Provide the (x, y) coordinate of the cell's center where the given text is located.  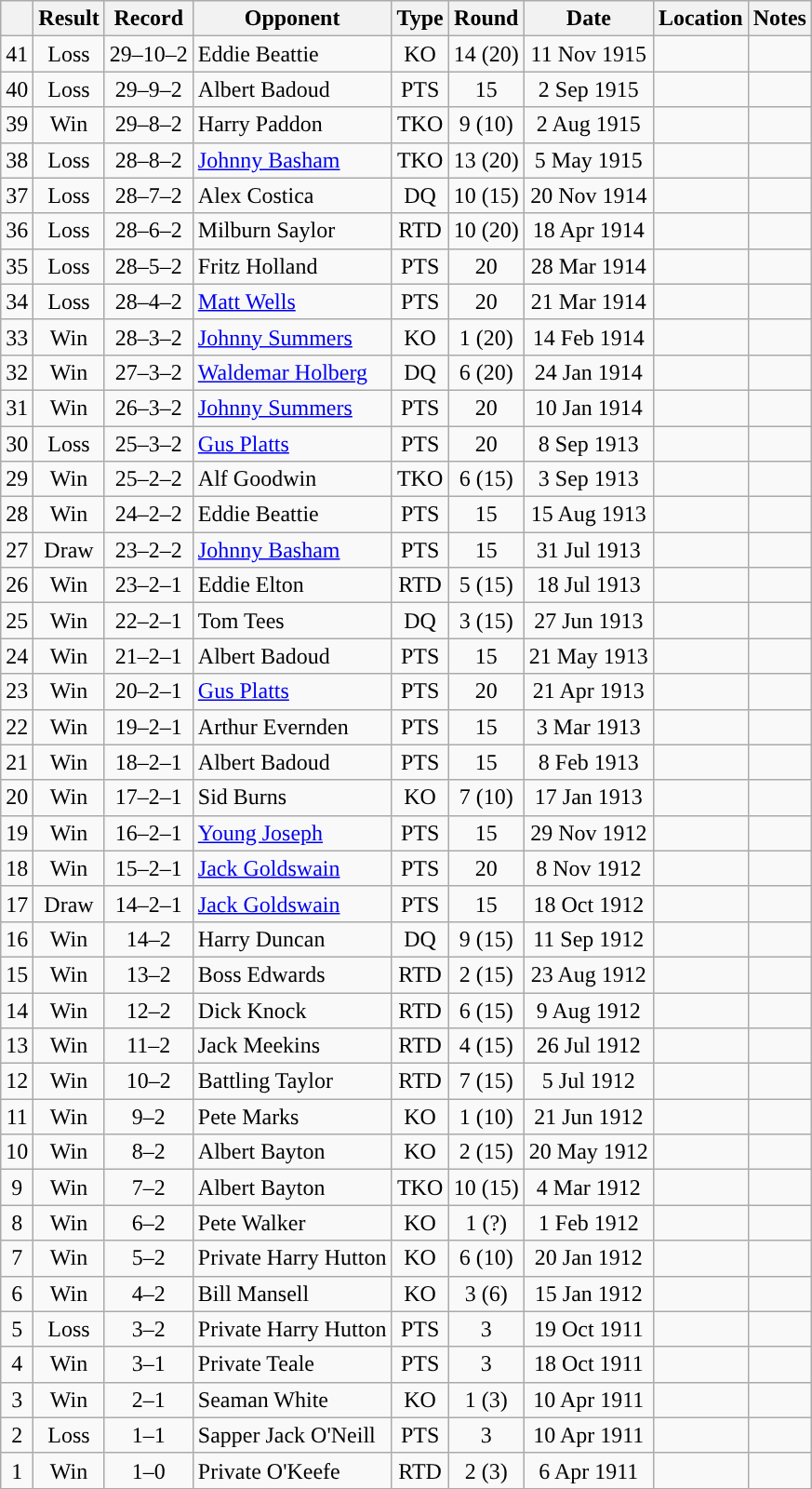
11 Nov 1915 (588, 54)
5 (15) (486, 585)
9 (17, 1187)
18 Apr 1914 (588, 231)
7 (17, 1258)
18 Oct 1912 (588, 904)
25 (17, 621)
21 Jun 1912 (588, 1117)
15 Jan 1912 (588, 1294)
21 May 1913 (588, 656)
5 Jul 1912 (588, 1081)
2 (3) (486, 1470)
10 Jan 1914 (588, 408)
11 Sep 1912 (588, 939)
4 (17, 1364)
26 (17, 585)
Sid Burns (292, 798)
7–2 (149, 1187)
Round (486, 19)
29 Nov 1912 (588, 833)
Private Teale (292, 1364)
2 Aug 1915 (588, 125)
Alf Goodwin (292, 479)
8 Sep 1913 (588, 444)
6–2 (149, 1223)
2–1 (149, 1400)
1 (20) (486, 337)
10–2 (149, 1081)
2 Sep 1915 (588, 89)
37 (17, 195)
Pete Walker (292, 1223)
6 (17, 1294)
38 (17, 160)
27 Jun 1913 (588, 621)
Matt Wells (292, 302)
17–2–1 (149, 798)
6 Apr 1911 (588, 1470)
3 Sep 1913 (588, 479)
5 May 1915 (588, 160)
12–2 (149, 1010)
Result (69, 19)
31 (17, 408)
35 (17, 266)
25–3–2 (149, 444)
40 (17, 89)
11 (17, 1117)
20–2–1 (149, 691)
20 May 1912 (588, 1152)
1 (10) (486, 1117)
11–2 (149, 1046)
17 (17, 904)
23–2–1 (149, 585)
7 (15) (486, 1081)
Location (700, 19)
Pete Marks (292, 1117)
6 (20) (486, 372)
14 (20) (486, 54)
23–2–2 (149, 550)
14 Feb 1914 (588, 337)
21 Mar 1914 (588, 302)
Eddie Elton (292, 585)
16–2–1 (149, 833)
29–8–2 (149, 125)
19 (17, 833)
14 (17, 1010)
9–2 (149, 1117)
Bill Mansell (292, 1294)
8–2 (149, 1152)
Harry Duncan (292, 939)
14–2 (149, 939)
5–2 (149, 1258)
24 (17, 656)
Date (588, 19)
22 (17, 727)
28–6–2 (149, 231)
17 Jan 1913 (588, 798)
9 (15) (486, 939)
21 Apr 1913 (588, 691)
12 (17, 1081)
3–2 (149, 1329)
30 (17, 444)
31 Jul 1913 (588, 550)
4 Mar 1912 (588, 1187)
Sapper Jack O'Neill (292, 1435)
21 (17, 762)
20 Nov 1914 (588, 195)
23 Aug 1912 (588, 974)
2 (17, 1435)
5 (17, 1329)
18 Oct 1911 (588, 1364)
3–1 (149, 1364)
Waldemar Holberg (292, 372)
28–7–2 (149, 195)
Notes (779, 19)
Jack Meekins (292, 1046)
33 (17, 337)
18 Jul 1913 (588, 585)
Fritz Holland (292, 266)
13 (17, 1046)
24 Jan 1914 (588, 372)
8 Nov 1912 (588, 868)
13 (20) (486, 160)
9 (10) (486, 125)
8 (17, 1223)
15 Aug 1913 (588, 515)
22–2–1 (149, 621)
1 Feb 1912 (588, 1223)
18–2–1 (149, 762)
27–3–2 (149, 372)
Arthur Evernden (292, 727)
10 (17, 1152)
28–5–2 (149, 266)
28 (17, 515)
34 (17, 302)
Young Joseph (292, 833)
26 Jul 1912 (588, 1046)
19 Oct 1911 (588, 1329)
36 (17, 231)
23 (17, 691)
28–3–2 (149, 337)
28–8–2 (149, 160)
Private O'Keefe (292, 1470)
Dick Knock (292, 1010)
16 (17, 939)
21–2–1 (149, 656)
Tom Tees (292, 621)
4 (15) (486, 1046)
20 Jan 1912 (588, 1258)
Boss Edwards (292, 974)
8 Feb 1913 (588, 762)
3 (6) (486, 1294)
Record (149, 19)
Harry Paddon (292, 125)
1–0 (149, 1470)
6 (10) (486, 1258)
39 (17, 125)
29–9–2 (149, 89)
1–1 (149, 1435)
Battling Taylor (292, 1081)
26–3–2 (149, 408)
32 (17, 372)
24–2–2 (149, 515)
4–2 (149, 1294)
29 (17, 479)
10 (20) (486, 231)
Seaman White (292, 1400)
27 (17, 550)
25–2–2 (149, 479)
13–2 (149, 974)
41 (17, 54)
9 Aug 1912 (588, 1010)
1 (?) (486, 1223)
28 Mar 1914 (588, 266)
Alex Costica (292, 195)
15–2–1 (149, 868)
7 (10) (486, 798)
29–10–2 (149, 54)
1 (3) (486, 1400)
18 (17, 868)
19–2–1 (149, 727)
Type (420, 19)
28–4–2 (149, 302)
Opponent (292, 19)
1 (17, 1470)
3 Mar 1913 (588, 727)
Milburn Saylor (292, 231)
3 (15) (486, 621)
14–2–1 (149, 904)
